Find where the given text appears and provide that cell's center as [x, y] coordinate. 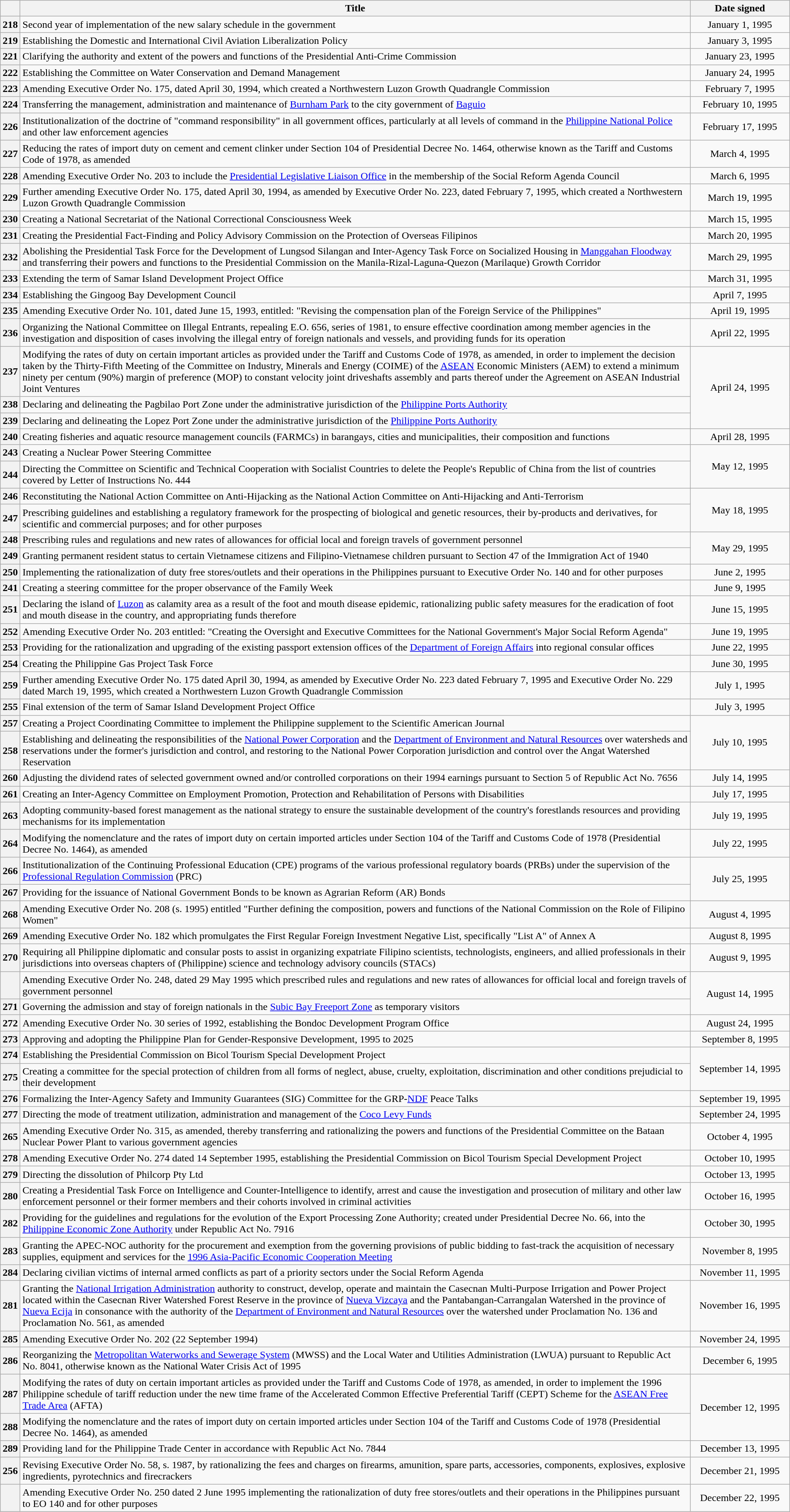
Amending Executive Order No. 101, dated June 15, 1993, entitled: "Revising the compensation plan of the Foreign Service of the Philippines" [355, 311]
December 22, 1995 [740, 1498]
222 [10, 73]
Creating fisheries and aquatic resource management councils (FARMCs) in barangays, cities and municipalities, their composition and functions [355, 437]
June 22, 1995 [740, 648]
Creating a steering committee for the proper observance of the Family Week [355, 588]
August 14, 1995 [740, 993]
227 [10, 154]
246 [10, 496]
247 [10, 518]
February 10, 1995 [740, 105]
263 [10, 816]
231 [10, 235]
Governing the admission and stay of foreign nationals in the Subic Bay Freeport Zone as temporary visitors [355, 1007]
July 3, 1995 [740, 707]
260 [10, 778]
March 29, 1995 [740, 257]
274 [10, 1055]
286 [10, 1361]
October 16, 1995 [740, 1196]
259 [10, 685]
November 16, 1995 [740, 1306]
Creating the Philippine Gas Project Task Force [355, 664]
237 [10, 371]
June 19, 1995 [740, 632]
244 [10, 474]
January 24, 1995 [740, 73]
Directing the mode of treatment utilization, administration and management of the Coco Levy Funds [355, 1115]
November 11, 1995 [740, 1273]
257 [10, 723]
February 17, 1995 [740, 127]
258 [10, 751]
253 [10, 648]
230 [10, 219]
Creating an Inter-Agency Committee on Employment Promotion, Protection and Rehabilitation of Persons with Disabilities [355, 794]
April 7, 1995 [740, 295]
226 [10, 127]
241 [10, 588]
March 6, 1995 [740, 175]
283 [10, 1250]
December 12, 1995 [740, 1407]
Clarifying the authority and extent of the powers and functions of the Presidential Anti-Crime Commission [355, 57]
January 23, 1995 [740, 57]
289 [10, 1449]
Declaring civilian victims of internal armed conflicts as part of a priority sectors under the Social Reform Agenda [355, 1273]
251 [10, 610]
June 30, 1995 [740, 664]
250 [10, 572]
Amending Executive Order No. 30 series of 1992, establishing the Bondoc Development Program Office [355, 1023]
July 19, 1995 [740, 816]
Amending Executive Order No. 203 entitled: "Creating the Oversight and Executive Committees for the National Government's Major Social Reform Agenda" [355, 632]
239 [10, 421]
March 4, 1995 [740, 154]
252 [10, 632]
269 [10, 936]
271 [10, 1007]
261 [10, 794]
September 24, 1995 [740, 1115]
May 12, 1995 [740, 467]
Prescribing rules and regulations and new rates of allowances for official local and foreign travels of government personnel [355, 540]
287 [10, 1394]
May 18, 1995 [740, 510]
Creating a National Secretariat of the National Correctional Consciousness Week [355, 219]
October 4, 1995 [740, 1137]
Creating a Nuclear Power Steering Committee [355, 453]
December 13, 1995 [740, 1449]
234 [10, 295]
Formalizing the Inter-Agency Safety and Immunity Guarantees (SIG) Committee for the GRP-NDF Peace Talks [355, 1099]
249 [10, 556]
221 [10, 57]
268 [10, 914]
Amending Executive Order No. 203 to include the Presidential Legislative Liaison Office in the membership of the Social Reform Agenda Council [355, 175]
232 [10, 257]
280 [10, 1196]
January 1, 1995 [740, 24]
Establishing the Domestic and International Civil Aviation Liberalization Policy [355, 40]
April 28, 1995 [740, 437]
October 13, 1995 [740, 1174]
July 10, 1995 [740, 742]
July 22, 1995 [740, 843]
June 15, 1995 [740, 610]
272 [10, 1023]
March 19, 1995 [740, 197]
235 [10, 311]
August 8, 1995 [740, 936]
November 8, 1995 [740, 1250]
243 [10, 453]
Title [355, 8]
Date signed [740, 8]
265 [10, 1137]
Approving and adopting the Philippine Plan for Gender-Responsive Development, 1995 to 2025 [355, 1039]
October 10, 1995 [740, 1158]
September 14, 1995 [740, 1069]
229 [10, 197]
218 [10, 24]
224 [10, 105]
Establishing the Gingoog Bay Development Council [355, 295]
July 25, 1995 [740, 878]
256 [10, 1471]
228 [10, 175]
255 [10, 707]
December 6, 1995 [740, 1361]
Transferring the management, administration and maintenance of Burnham Park to the city government of Baguio [355, 105]
Second year of implementation of the new salary schedule in the government [355, 24]
August 24, 1995 [740, 1023]
288 [10, 1427]
December 21, 1995 [740, 1471]
Extending the term of Samar Island Development Project Office [355, 279]
July 1, 1995 [740, 685]
248 [10, 540]
284 [10, 1273]
278 [10, 1158]
April 24, 1995 [740, 387]
Amending Executive Order No. 202 (22 September 1994) [355, 1339]
223 [10, 89]
219 [10, 40]
Establishing the Presidential Commission on Bicol Tourism Special Development Project [355, 1055]
March 31, 1995 [740, 279]
Providing land for the Philippine Trade Center in accordance with Republic Act No. 7844 [355, 1449]
Reconstituting the National Action Committee on Anti-Hijacking as the National Action Committee on Anti-Hijacking and Anti-Terrorism [355, 496]
254 [10, 664]
September 8, 1995 [740, 1039]
273 [10, 1039]
July 14, 1995 [740, 778]
September 19, 1995 [740, 1099]
281 [10, 1306]
Declaring and delineating the Pagbilao Port Zone under the administrative jurisdiction of the Philippine Ports Authority [355, 405]
Creating a Project Coordinating Committee to implement the Philippine supplement to the Scientific American Journal [355, 723]
282 [10, 1223]
270 [10, 958]
January 3, 1995 [740, 40]
June 9, 1995 [740, 588]
May 29, 1995 [740, 548]
Amending Executive Order No. 274 dated 14 September 1995, establishing the Presidential Commission on Bicol Tourism Special Development Project [355, 1158]
April 19, 1995 [740, 311]
August 9, 1995 [740, 958]
October 30, 1995 [740, 1223]
March 20, 1995 [740, 235]
Amending Executive Order No. 182 which promulgates the First Regular Foreign Investment Negative List, specifically "List A" of Annex A [355, 936]
November 24, 1995 [740, 1339]
240 [10, 437]
233 [10, 279]
275 [10, 1077]
Declaring and delineating the Lopez Port Zone under the administrative jurisdiction of the Philippine Ports Authority [355, 421]
238 [10, 405]
February 7, 1995 [740, 89]
266 [10, 871]
236 [10, 332]
Establishing the Committee on Water Conservation and Demand Management [355, 73]
June 2, 1995 [740, 572]
Amending Executive Order No. 175, dated April 30, 1994, which created a Northwestern Luzon Growth Quadrangle Commission [355, 89]
279 [10, 1174]
Final extension of the term of Samar Island Development Project Office [355, 707]
Creating the Presidential Fact-Finding and Policy Advisory Commission on the Protection of Overseas Filipinos [355, 235]
April 22, 1995 [740, 332]
264 [10, 843]
March 15, 1995 [740, 219]
276 [10, 1099]
Directing the dissolution of Philcorp Pty Ltd [355, 1174]
Providing for the issuance of National Government Bonds to be known as Agrarian Reform (AR) Bonds [355, 892]
285 [10, 1339]
July 17, 1995 [740, 794]
August 4, 1995 [740, 914]
277 [10, 1115]
267 [10, 892]
